Return the (x, y) coordinate for the center point of the cell that contains the specified text.  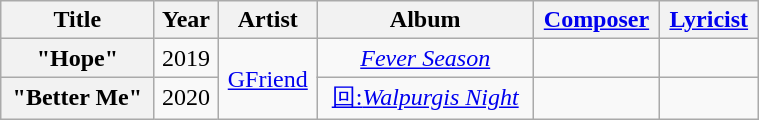
"Hope" (78, 58)
2019 (186, 58)
"Better Me" (78, 98)
Lyricist (709, 20)
Artist (268, 20)
Title (78, 20)
GFriend (268, 80)
2020 (186, 98)
Composer (596, 20)
回:Walpurgis Night (425, 98)
Fever Season (425, 58)
Album (425, 20)
Year (186, 20)
